Extract the [X, Y] coordinate from the center of the cell holding the provided text.  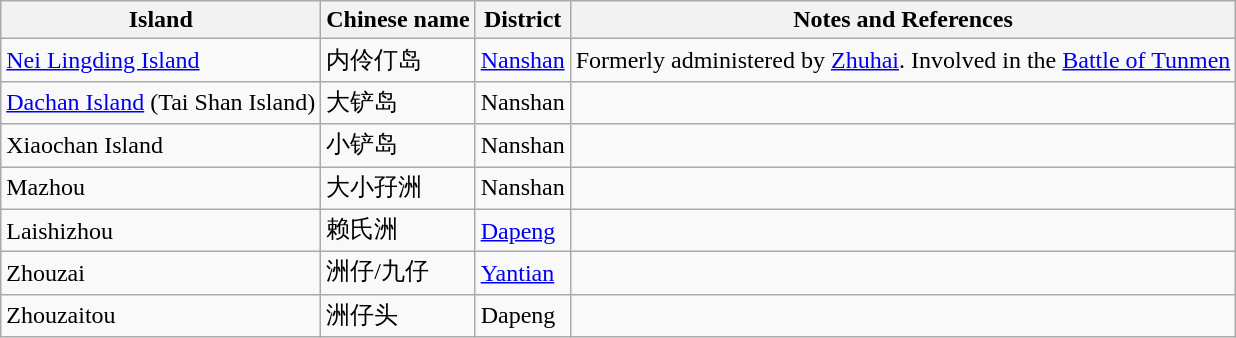
Xiaochan Island [161, 146]
Nei Lingding Island [161, 60]
大铲岛 [398, 102]
Formerly administered by Zhuhai. Involved in the Battle of Tunmen [903, 60]
Yantian [522, 274]
Zhouzaitou [161, 316]
洲仔头 [398, 316]
Chinese name [398, 20]
Dachan Island (Tai Shan Island) [161, 102]
Notes and References [903, 20]
洲仔/九仔 [398, 274]
小铲岛 [398, 146]
内伶仃岛 [398, 60]
Zhouzai [161, 274]
Laishizhou [161, 230]
赖氏洲 [398, 230]
大小孖洲 [398, 188]
Mazhou [161, 188]
District [522, 20]
Island [161, 20]
